Capture the cell that displays the provided text and extract its [x, y] central coordinate. 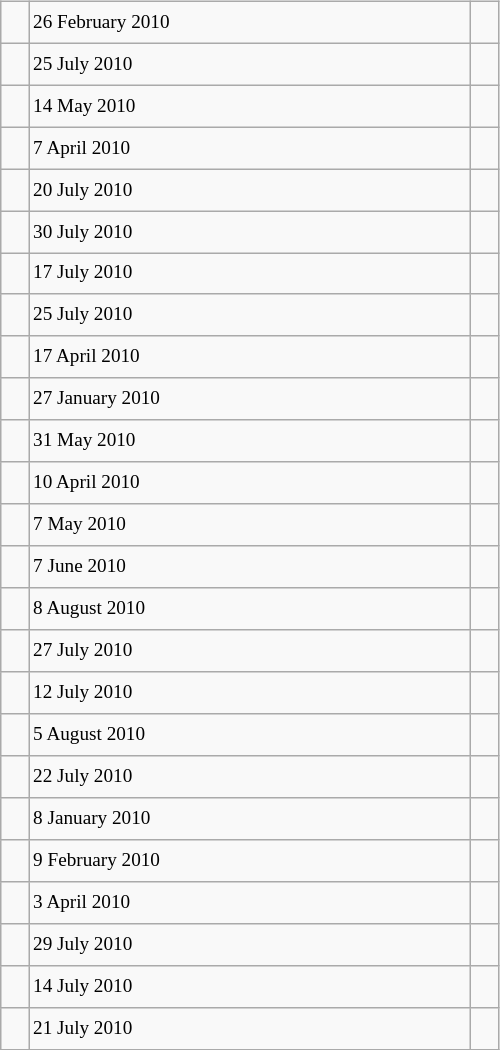
3 April 2010 [249, 902]
22 July 2010 [249, 777]
12 July 2010 [249, 693]
10 April 2010 [249, 483]
8 August 2010 [249, 609]
27 July 2010 [249, 651]
14 May 2010 [249, 106]
30 July 2010 [249, 232]
7 May 2010 [249, 525]
27 January 2010 [249, 399]
7 June 2010 [249, 567]
14 July 2010 [249, 986]
5 August 2010 [249, 735]
17 July 2010 [249, 274]
8 January 2010 [249, 819]
29 July 2010 [249, 944]
9 February 2010 [249, 861]
7 April 2010 [249, 148]
26 February 2010 [249, 22]
20 July 2010 [249, 190]
17 April 2010 [249, 357]
21 July 2010 [249, 1028]
31 May 2010 [249, 441]
